Scan for the cell matching the given text and deliver its [X, Y] coordinate at center. 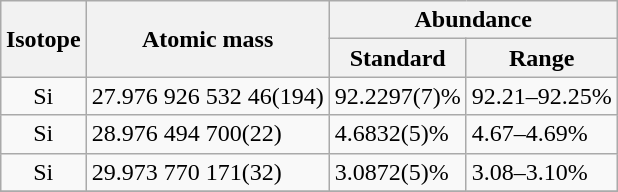
92.21–92.25% [542, 96]
Atomic mass [208, 39]
Abundance [473, 20]
3.0872(5)% [398, 172]
92.2297(7)% [398, 96]
4.6832(5)% [398, 134]
29.973 770 171(32) [208, 172]
4.67–4.69% [542, 134]
Isotope [43, 39]
3.08–3.10% [542, 172]
28.976 494 700(22) [208, 134]
Standard [398, 58]
Range [542, 58]
27.976 926 532 46(194) [208, 96]
